Extract the (x, y) coordinate from the center of the cell holding the provided text.  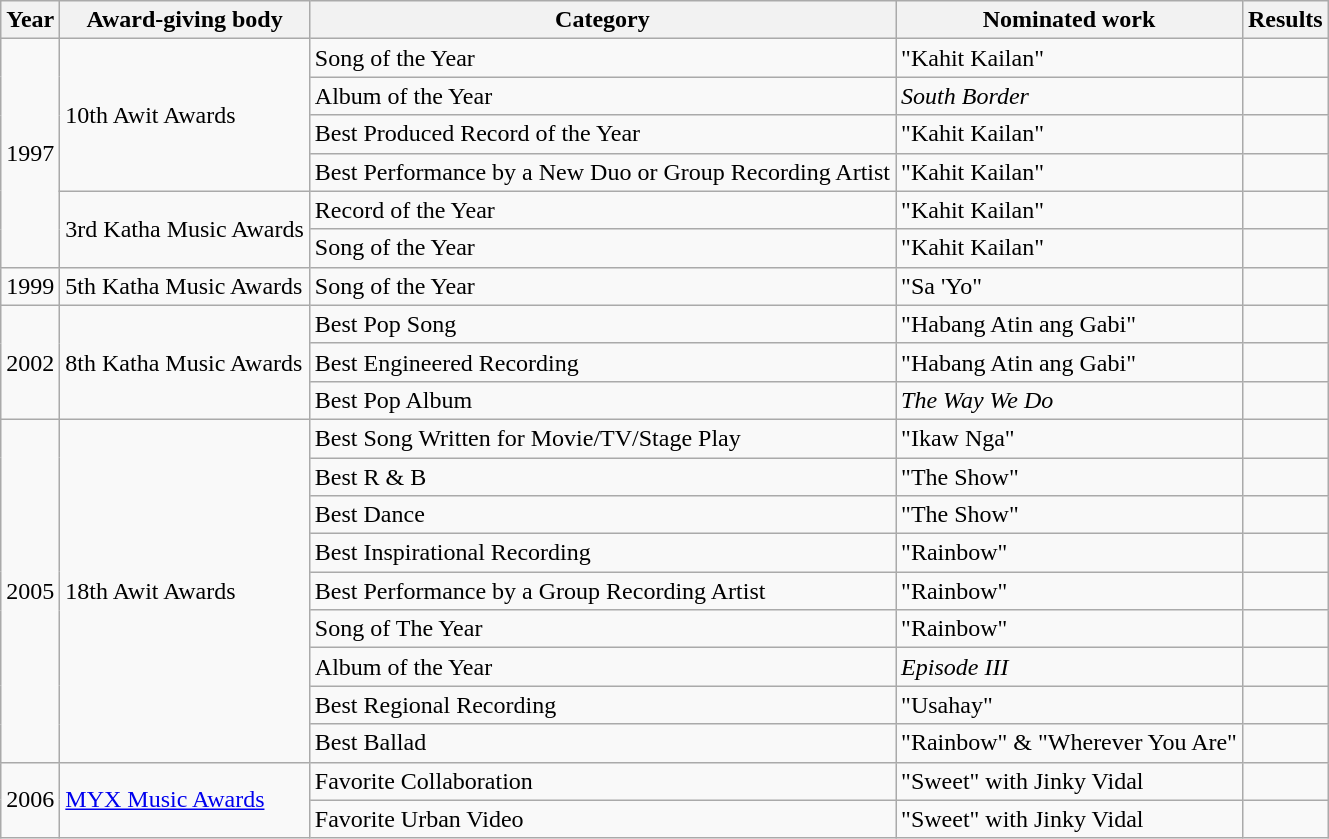
Best R & B (602, 477)
Best Song Written for Movie/TV/Stage Play (602, 438)
5th Katha Music Awards (184, 286)
Song of The Year (602, 629)
2006 (30, 800)
Episode III (1070, 667)
Best Pop Album (602, 400)
Best Pop Song (602, 324)
South Border (1070, 96)
Best Ballad (602, 743)
1999 (30, 286)
"Sa 'Yo" (1070, 286)
Results (1285, 20)
The Way We Do (1070, 400)
Best Inspirational Recording (602, 553)
Best Performance by a New Duo or Group Recording Artist (602, 172)
Award-giving body (184, 20)
Category (602, 20)
2005 (30, 590)
"Usahay" (1070, 705)
Record of the Year (602, 210)
18th Awit Awards (184, 590)
1997 (30, 153)
"Rainbow" & "Wherever You Are" (1070, 743)
MYX Music Awards (184, 800)
3rd Katha Music Awards (184, 229)
Favorite Collaboration (602, 781)
Best Produced Record of the Year (602, 134)
Year (30, 20)
Best Regional Recording (602, 705)
Best Dance (602, 515)
10th Awit Awards (184, 115)
"Ikaw Nga" (1070, 438)
Best Engineered Recording (602, 362)
Favorite Urban Video (602, 819)
2002 (30, 362)
Nominated work (1070, 20)
8th Katha Music Awards (184, 362)
Best Performance by a Group Recording Artist (602, 591)
